Determine the (X, Y) coordinate at the center of the cell enclosing the given text.  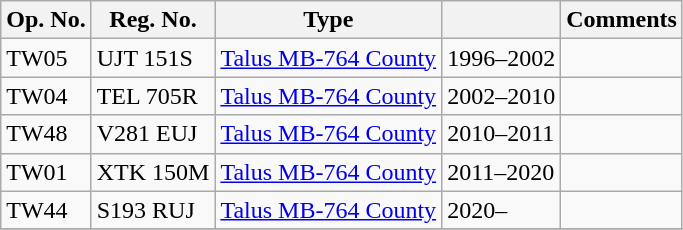
XTK 150M (153, 172)
2020– (502, 210)
TW48 (46, 134)
V281 EUJ (153, 134)
TW01 (46, 172)
UJT 151S (153, 58)
Reg. No. (153, 20)
Op. No. (46, 20)
2011–2020 (502, 172)
1996–2002 (502, 58)
TW44 (46, 210)
2002–2010 (502, 96)
Type (328, 20)
S193 RUJ (153, 210)
TW04 (46, 96)
TW05 (46, 58)
Comments (622, 20)
2010–2011 (502, 134)
TEL 705R (153, 96)
